Search for the cell housing the specified text and yield its (X, Y) center coordinate. 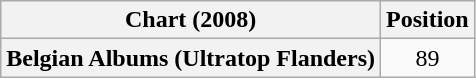
Belgian Albums (Ultratop Flanders) (191, 58)
Position (428, 20)
Chart (2008) (191, 20)
89 (428, 58)
